Locate the cell with the specified text and output its (X, Y) center coordinate. 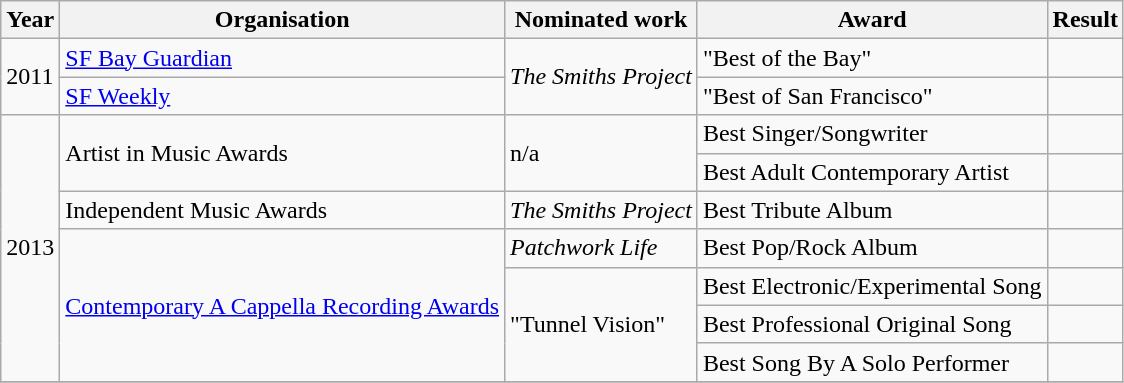
2013 (30, 248)
n/a (602, 153)
Artist in Music Awards (282, 153)
Best Professional Original Song (872, 324)
Independent Music Awards (282, 210)
Contemporary A Cappella Recording Awards (282, 305)
"Best of San Francisco" (872, 96)
"Best of the Bay" (872, 58)
"Tunnel Vision" (602, 324)
Best Song By A Solo Performer (872, 362)
Result (1085, 20)
Best Pop/Rock Album (872, 248)
Year (30, 20)
Best Adult Contemporary Artist (872, 172)
Nominated work (602, 20)
Organisation (282, 20)
Award (872, 20)
SF Weekly (282, 96)
2011 (30, 77)
Best Electronic/Experimental Song (872, 286)
SF Bay Guardian (282, 58)
Patchwork Life (602, 248)
Best Singer/Songwriter (872, 134)
Best Tribute Album (872, 210)
